For the text-containing cell, return its midpoint in (X, Y) coordinate format. 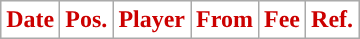
Fee (282, 20)
Pos. (86, 20)
From (225, 20)
Player (152, 20)
Date (30, 20)
Ref. (332, 20)
